Return [X, Y] of the center of cell containing provided text 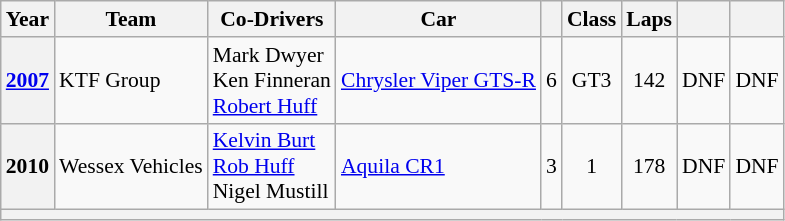
Aquila CR1 [438, 166]
142 [649, 80]
178 [649, 166]
6 [552, 80]
2007 [28, 80]
Co-Drivers [272, 19]
Mark Dwyer Ken Finneran Robert Huff [272, 80]
Team [131, 19]
Year [28, 19]
Class [592, 19]
Laps [649, 19]
Kelvin Burt Rob Huff Nigel Mustill [272, 166]
GT3 [592, 80]
2010 [28, 166]
KTF Group [131, 80]
Car [438, 19]
3 [552, 166]
Wessex Vehicles [131, 166]
1 [592, 166]
Chrysler Viper GTS-R [438, 80]
